Determine the (x, y) coordinate at the center of the cell enclosing the given text.  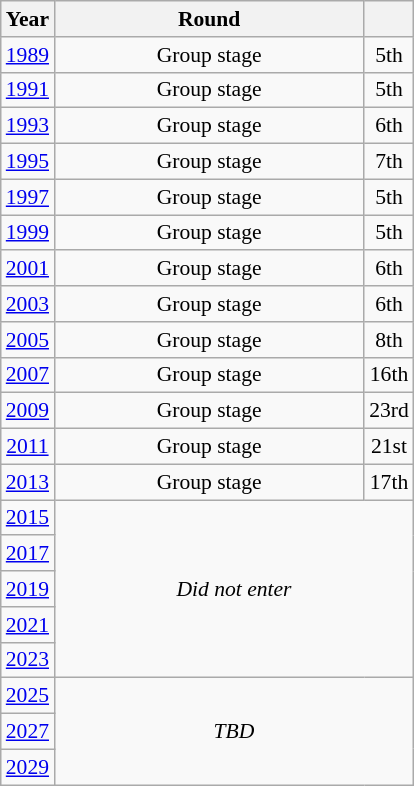
1995 (28, 162)
TBD (234, 732)
2017 (28, 554)
2007 (28, 375)
2009 (28, 411)
7th (389, 162)
1989 (28, 55)
1997 (28, 197)
2015 (28, 518)
2011 (28, 447)
Did not enter (234, 589)
2005 (28, 340)
16th (389, 375)
2023 (28, 660)
17th (389, 482)
1993 (28, 126)
23rd (389, 411)
2021 (28, 625)
Year (28, 19)
2027 (28, 732)
Round (209, 19)
2019 (28, 589)
2001 (28, 269)
1991 (28, 90)
2029 (28, 767)
2013 (28, 482)
8th (389, 340)
2025 (28, 696)
21st (389, 447)
1999 (28, 233)
2003 (28, 304)
